Pinpoint the cell where the given text exists, returning its [X, Y] midpoint coordinate. 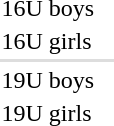
16U girls [48, 41]
19U boys [48, 80]
